Output the (x, y) coordinate of the center of the cell containing the given text.  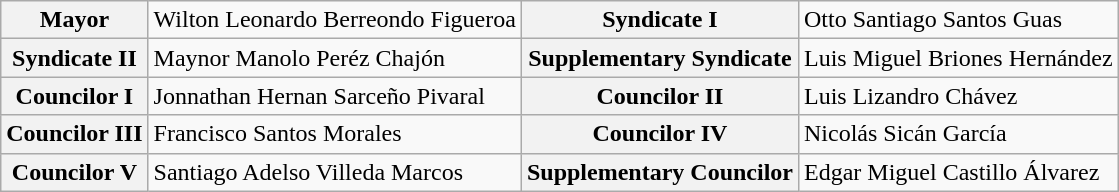
Councilor V (74, 172)
Luis Lizandro Chávez (958, 96)
Councilor II (660, 96)
Councilor IV (660, 134)
Mayor (74, 20)
Jonnathan Hernan Sarceño Pivaral (334, 96)
Supplementary Syndicate (660, 58)
Edgar Miguel Castillo Álvarez (958, 172)
Maynor Manolo Peréz Chajón (334, 58)
Francisco Santos Morales (334, 134)
Santiago Adelso Villeda Marcos (334, 172)
Syndicate I (660, 20)
Councilor III (74, 134)
Syndicate II (74, 58)
Wilton Leonardo Berreondo Figueroa (334, 20)
Supplementary Councilor (660, 172)
Councilor I (74, 96)
Nicolás Sicán García (958, 134)
Luis Miguel Briones Hernández (958, 58)
Otto Santiago Santos Guas (958, 20)
